Return the (x, y) coordinate for the center point of the cell that contains the specified text.  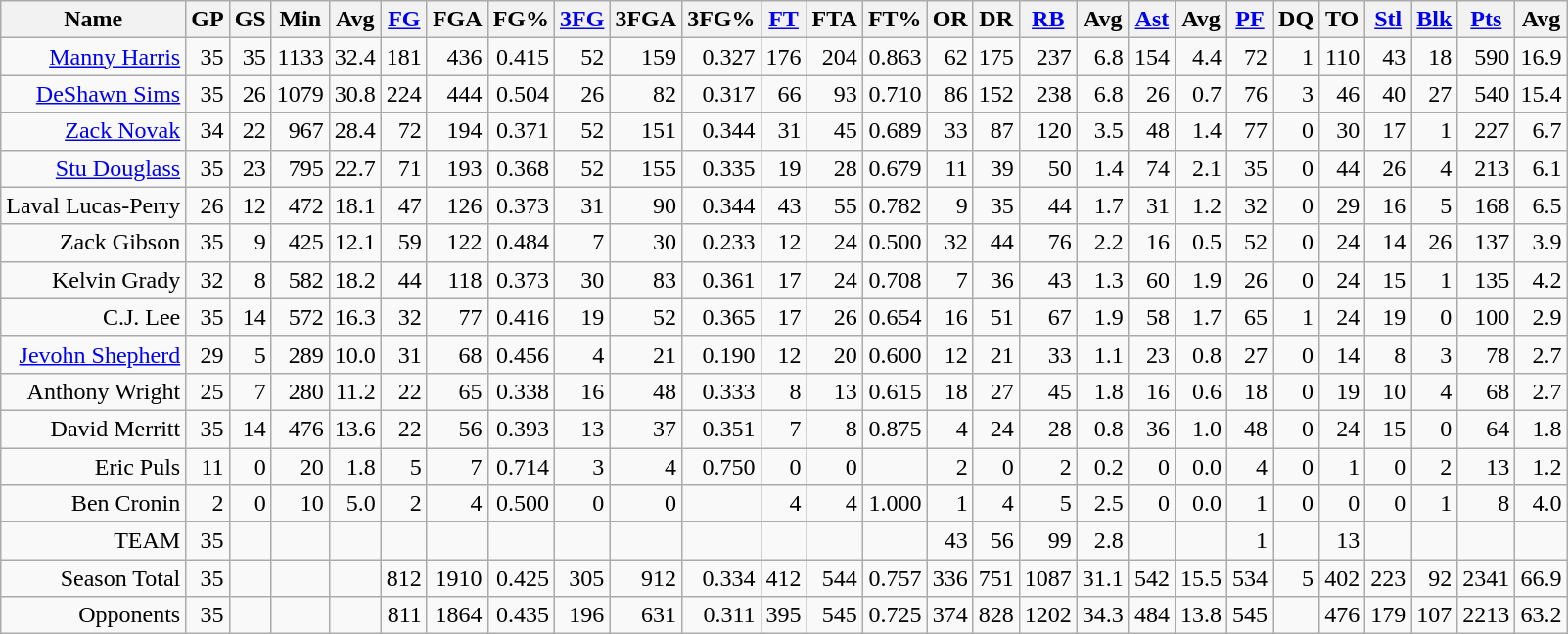
FTA (834, 20)
0.782 (895, 205)
0.875 (895, 429)
0.5 (1200, 243)
Ben Cronin (94, 504)
1079 (300, 94)
967 (300, 131)
40 (1388, 94)
811 (403, 615)
0.351 (721, 429)
912 (646, 578)
Pts (1486, 20)
0.863 (895, 57)
47 (403, 205)
OR (949, 20)
64 (1486, 429)
6.1 (1541, 168)
0.708 (895, 280)
1.3 (1102, 280)
51 (996, 317)
2.9 (1541, 317)
74 (1151, 168)
5.0 (354, 504)
DQ (1296, 20)
12.1 (354, 243)
TEAM (94, 541)
FT% (895, 20)
4.4 (1200, 57)
Eric Puls (94, 467)
1910 (457, 578)
DR (996, 20)
154 (1151, 57)
Season Total (94, 578)
83 (646, 280)
1.1 (1102, 354)
50 (1047, 168)
238 (1047, 94)
1864 (457, 615)
Jevohn Shepherd (94, 354)
0.334 (721, 578)
412 (783, 578)
3FG% (721, 20)
168 (1486, 205)
32.4 (354, 57)
37 (646, 429)
227 (1486, 131)
0.338 (521, 391)
3.9 (1541, 243)
0.7 (1200, 94)
39 (996, 168)
4.0 (1541, 504)
18.2 (354, 280)
6.7 (1541, 131)
224 (403, 94)
590 (1486, 57)
Ast (1151, 20)
402 (1343, 578)
0.757 (895, 578)
425 (300, 243)
0.333 (721, 391)
67 (1047, 317)
0.435 (521, 615)
0.615 (895, 391)
2.8 (1102, 541)
444 (457, 94)
22.7 (354, 168)
812 (403, 578)
David Merritt (94, 429)
0.484 (521, 243)
0.456 (521, 354)
2.5 (1102, 504)
92 (1435, 578)
15.5 (1200, 578)
540 (1486, 94)
Anthony Wright (94, 391)
2.2 (1102, 243)
0.710 (895, 94)
4.2 (1541, 280)
60 (1151, 280)
135 (1486, 280)
66.9 (1541, 578)
13.6 (354, 429)
78 (1486, 354)
0.361 (721, 280)
122 (457, 243)
179 (1388, 615)
3FG (582, 20)
181 (403, 57)
DeShawn Sims (94, 94)
87 (996, 131)
544 (834, 578)
0.317 (721, 94)
FT (783, 20)
582 (300, 280)
16.3 (354, 317)
118 (457, 280)
71 (403, 168)
0.415 (521, 57)
0.725 (895, 615)
66 (783, 94)
Kelvin Grady (94, 280)
107 (1435, 615)
6.5 (1541, 205)
GP (208, 20)
2213 (1486, 615)
336 (949, 578)
Zack Novak (94, 131)
Name (94, 20)
16.9 (1541, 57)
31.1 (1102, 578)
TO (1343, 20)
542 (1151, 578)
572 (300, 317)
0.416 (521, 317)
0.750 (721, 467)
0.679 (895, 168)
Zack Gibson (94, 243)
0.714 (521, 467)
1.000 (895, 504)
204 (834, 57)
120 (1047, 131)
FG (403, 20)
1202 (1047, 615)
46 (1343, 94)
100 (1486, 317)
99 (1047, 541)
0.689 (895, 131)
828 (996, 615)
280 (300, 391)
176 (783, 57)
137 (1486, 243)
63.2 (1541, 615)
0.654 (895, 317)
0.327 (721, 57)
Opponents (94, 615)
C.J. Lee (94, 317)
RB (1047, 20)
484 (1151, 615)
0.335 (721, 168)
0.393 (521, 429)
223 (1388, 578)
0.368 (521, 168)
Stu Douglass (94, 168)
159 (646, 57)
1133 (300, 57)
0.190 (721, 354)
795 (300, 168)
0.233 (721, 243)
194 (457, 131)
155 (646, 168)
631 (646, 615)
0.311 (721, 615)
34.3 (1102, 615)
Stl (1388, 20)
0.2 (1102, 467)
90 (646, 205)
0.371 (521, 131)
2341 (1486, 578)
534 (1249, 578)
305 (582, 578)
374 (949, 615)
237 (1047, 57)
2.1 (1200, 168)
FG% (521, 20)
25 (208, 391)
55 (834, 205)
196 (582, 615)
193 (457, 168)
3.5 (1102, 131)
13.8 (1200, 615)
GS (251, 20)
126 (457, 205)
436 (457, 57)
Laval Lucas-Perry (94, 205)
86 (949, 94)
175 (996, 57)
0.600 (895, 354)
472 (300, 205)
1.0 (1200, 429)
10.0 (354, 354)
34 (208, 131)
FGA (457, 20)
151 (646, 131)
15.4 (1541, 94)
59 (403, 243)
11.2 (354, 391)
58 (1151, 317)
28.4 (354, 131)
110 (1343, 57)
3FGA (646, 20)
Min (300, 20)
18.1 (354, 205)
1087 (1047, 578)
751 (996, 578)
0.504 (521, 94)
62 (949, 57)
30.8 (354, 94)
0.365 (721, 317)
0.6 (1200, 391)
213 (1486, 168)
395 (783, 615)
93 (834, 94)
82 (646, 94)
Blk (1435, 20)
289 (300, 354)
152 (996, 94)
PF (1249, 20)
Manny Harris (94, 57)
0.425 (521, 578)
